Determine the (x, y) coordinate at the center of the cell enclosing the given text.  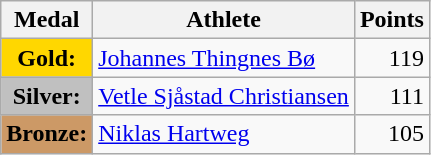
Medal (47, 20)
Silver: (47, 96)
111 (392, 96)
105 (392, 134)
Vetle Sjåstad Christiansen (224, 96)
Points (392, 20)
Bronze: (47, 134)
Johannes Thingnes Bø (224, 58)
Athlete (224, 20)
Gold: (47, 58)
Niklas Hartweg (224, 134)
119 (392, 58)
